Return the (x, y) coordinate for the center point of the cell that contains the specified text.  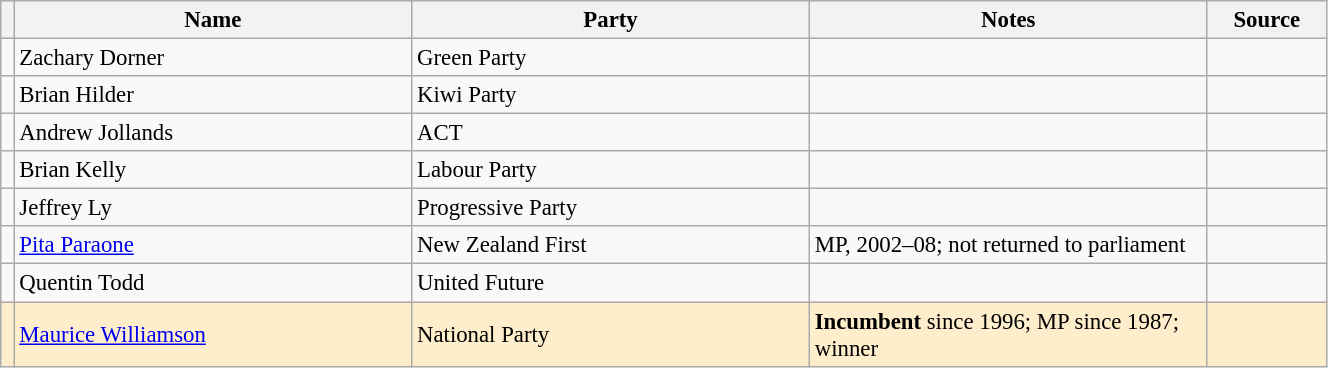
Pita Paraone (213, 245)
Quentin Todd (213, 283)
Andrew Jollands (213, 133)
Brian Kelly (213, 170)
United Future (611, 283)
Notes (1008, 20)
Name (213, 20)
Party (611, 20)
ACT (611, 133)
Green Party (611, 58)
MP, 2002–08; not returned to parliament (1008, 245)
New Zealand First (611, 245)
Maurice Williamson (213, 334)
Brian Hilder (213, 95)
Source (1266, 20)
National Party (611, 334)
Kiwi Party (611, 95)
Incumbent since 1996; MP since 1987; winner (1008, 334)
Progressive Party (611, 208)
Zachary Dorner (213, 58)
Labour Party (611, 170)
Jeffrey Ly (213, 208)
